For the text-containing cell, return its midpoint in (x, y) coordinate format. 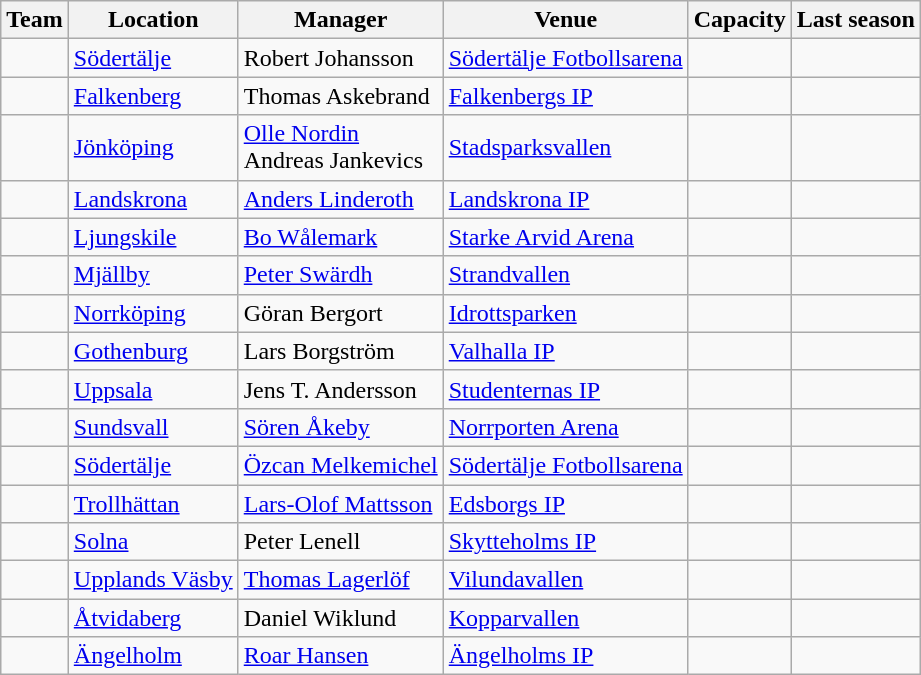
Roar Hansen (340, 656)
Peter Swärdh (340, 275)
Vilundavallen (566, 580)
Stadsparksvallen (566, 148)
Solna (153, 542)
Upplands Väsby (153, 580)
Göran Bergort (340, 313)
Sören Åkeby (340, 427)
Thomas Askebrand (340, 96)
Last season (856, 20)
Jens T. Andersson (340, 389)
Manager (340, 20)
Kopparvallen (566, 618)
Lars Borgström (340, 351)
Olle Nordin Andreas Jankevics (340, 148)
Strandvallen (566, 275)
Jönköping (153, 148)
Location (153, 20)
Skytteholms IP (566, 542)
Trollhättan (153, 503)
Ängelholms IP (566, 656)
Thomas Lagerlöf (340, 580)
Bo Wålemark (340, 237)
Uppsala (153, 389)
Åtvidaberg (153, 618)
Capacity (740, 20)
Valhalla IP (566, 351)
Studenternas IP (566, 389)
Ängelholm (153, 656)
Team (35, 20)
Ljungskile (153, 237)
Norrporten Arena (566, 427)
Venue (566, 20)
Gothenburg (153, 351)
Robert Johansson (340, 58)
Sundsvall (153, 427)
Lars-Olof Mattsson (340, 503)
Idrottsparken (566, 313)
Starke Arvid Arena (566, 237)
Falkenbergs IP (566, 96)
Mjällby (153, 275)
Landskrona (153, 199)
Falkenberg (153, 96)
Özcan Melkemichel (340, 465)
Anders Linderoth (340, 199)
Daniel Wiklund (340, 618)
Norrköping (153, 313)
Peter Lenell (340, 542)
Landskrona IP (566, 199)
Edsborgs IP (566, 503)
